Search for the cell housing the specified text and yield its (x, y) center coordinate. 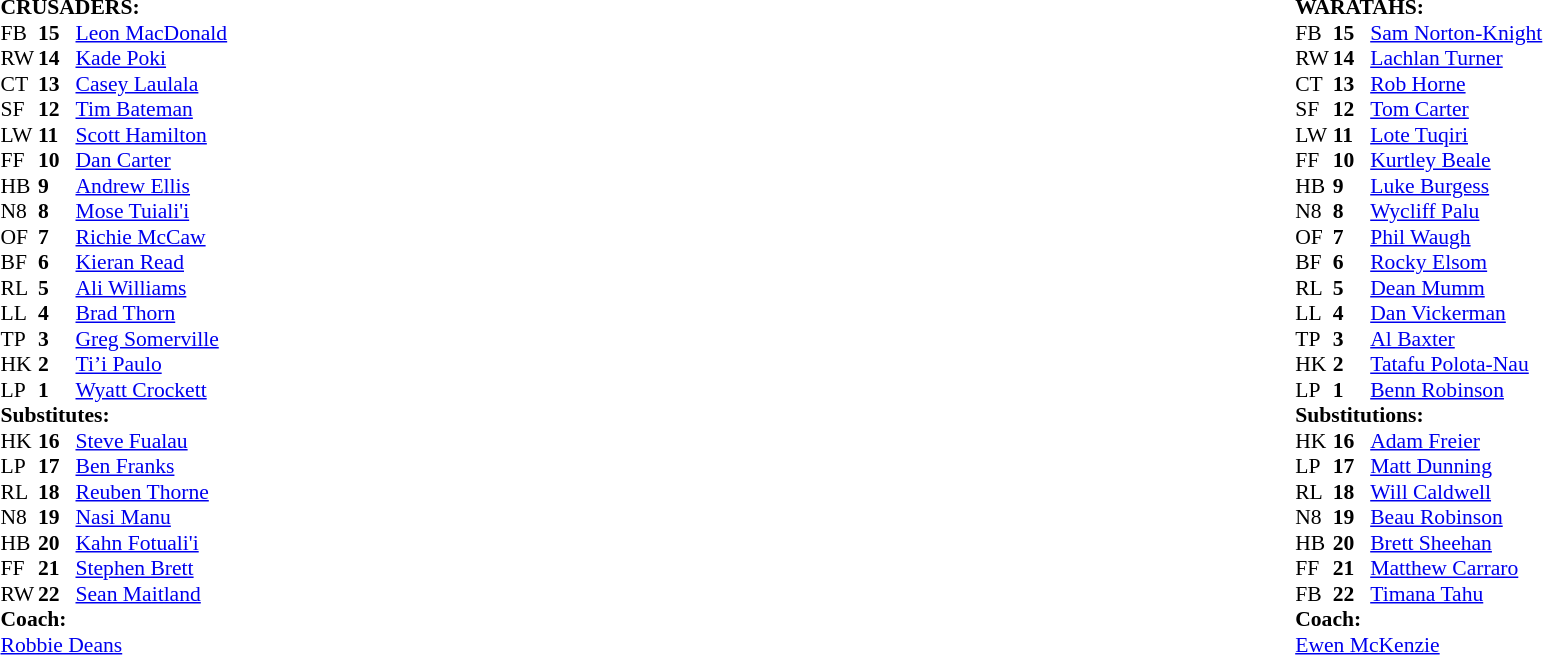
Wycliff Palu (1456, 211)
Will Caldwell (1456, 492)
Kieran Read (152, 263)
Rocky Elsom (1456, 263)
Phil Waugh (1456, 237)
Leon MacDonald (152, 33)
Greg Somerville (152, 339)
Dan Carter (152, 161)
Brett Sheehan (1456, 543)
Sean Maitland (152, 594)
Ali Williams (152, 288)
Matthew Carraro (1456, 569)
Wyatt Crockett (152, 390)
Luke Burgess (1456, 186)
Kade Poki (152, 59)
Dan Vickerman (1456, 313)
Sam Norton-Knight (1456, 33)
Tim Bateman (152, 109)
Rob Horne (1456, 84)
Brad Thorn (152, 313)
Kurtley Beale (1456, 161)
Adam Freier (1456, 441)
Nasi Manu (152, 517)
Matt Dunning (1456, 467)
Scott Hamilton (152, 135)
Substitutes: (114, 415)
Andrew Ellis (152, 186)
Reuben Thorne (152, 492)
Casey Laulala (152, 84)
Dean Mumm (1456, 288)
Ti’i Paulo (152, 365)
Kahn Fotuali'i (152, 543)
Benn Robinson (1456, 390)
Tom Carter (1456, 109)
Tatafu Polota-Nau (1456, 365)
Mose Tuiali'i (152, 211)
Richie McCaw (152, 237)
Steve Fualau (152, 441)
Timana Tahu (1456, 594)
Stephen Brett (152, 569)
Substitutions: (1418, 415)
Lachlan Turner (1456, 59)
Ben Franks (152, 467)
Lote Tuqiri (1456, 135)
Al Baxter (1456, 339)
Beau Robinson (1456, 517)
